Scan for the cell matching the given text and deliver its (X, Y) coordinate at center. 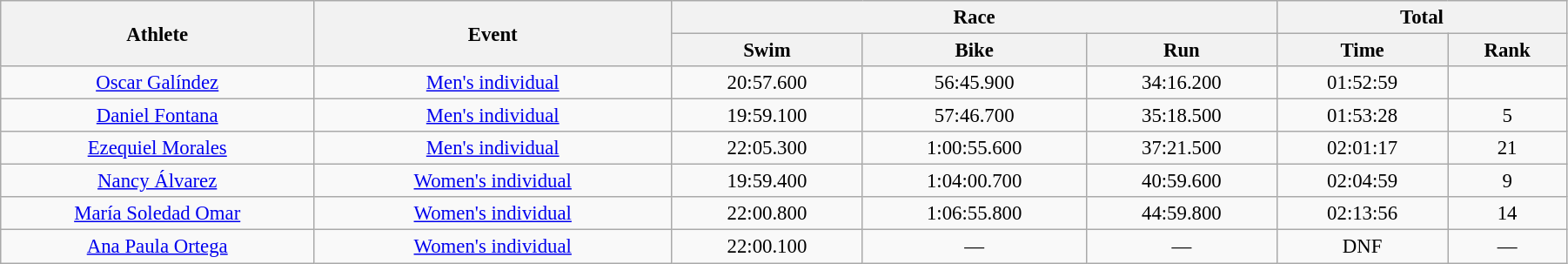
14 (1507, 213)
22:05.300 (767, 148)
María Soledad Omar (157, 213)
Event (493, 33)
Ana Paula Ortega (157, 247)
Total (1422, 17)
19:59.400 (767, 181)
22:00.800 (767, 213)
Nancy Álvarez (157, 181)
Rank (1507, 51)
02:04:59 (1363, 181)
37:21.500 (1182, 148)
1:04:00.700 (975, 181)
20:57.600 (767, 83)
21 (1507, 148)
22:00.100 (767, 247)
34:16.200 (1182, 83)
40:59.600 (1182, 181)
Ezequiel Morales (157, 148)
01:53:28 (1363, 116)
Time (1363, 51)
9 (1507, 181)
1:00:55.600 (975, 148)
01:52:59 (1363, 83)
1:06:55.800 (975, 213)
35:18.500 (1182, 116)
02:01:17 (1363, 148)
44:59.800 (1182, 213)
Swim (767, 51)
02:13:56 (1363, 213)
56:45.900 (975, 83)
5 (1507, 116)
Run (1182, 51)
Oscar Galíndez (157, 83)
DNF (1363, 247)
Race (975, 17)
Daniel Fontana (157, 116)
57:46.700 (975, 116)
Bike (975, 51)
19:59.100 (767, 116)
Athlete (157, 33)
